Identify which cell holds the provided text, then report its [X, Y] central coordinate. 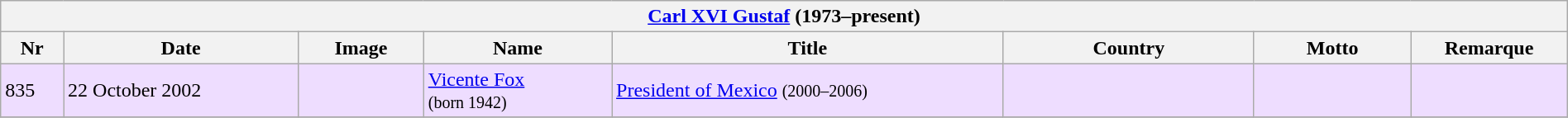
Date [181, 48]
Carl XVI Gustaf (1973–present) [784, 17]
22 October 2002 [181, 91]
Nr [32, 48]
Vicente Fox(born 1942) [518, 91]
Country [1128, 48]
Name [518, 48]
President of Mexico (2000–2006) [808, 91]
Image [361, 48]
Title [808, 48]
Remarque [1489, 48]
835 [32, 91]
Motto [1331, 48]
